Output the [X, Y] coordinate of the center of the cell containing the given text.  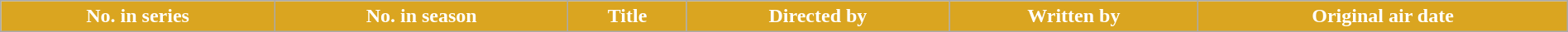
Directed by [818, 16]
No. in series [138, 16]
Original air date [1383, 16]
Title [627, 16]
Written by [1073, 16]
No. in season [422, 16]
